Output the (x, y) coordinate of the center of the cell containing the given text.  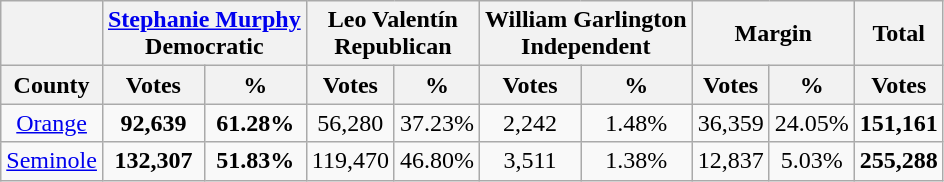
Leo ValentínRepublican (392, 34)
12,837 (730, 161)
92,639 (153, 123)
24.05% (812, 123)
Orange (52, 123)
2,242 (530, 123)
Margin (773, 34)
1.38% (637, 161)
Seminole (52, 161)
255,288 (898, 161)
132,307 (153, 161)
119,470 (350, 161)
151,161 (898, 123)
5.03% (812, 161)
1.48% (637, 123)
36,359 (730, 123)
56,280 (350, 123)
51.83% (255, 161)
County (52, 85)
46.80% (436, 161)
Stephanie MurphyDemocratic (204, 34)
William GarlingtonIndependent (586, 34)
3,511 (530, 161)
37.23% (436, 123)
Total (898, 34)
61.28% (255, 123)
